Capture the cell that displays the provided text and extract its [X, Y] central coordinate. 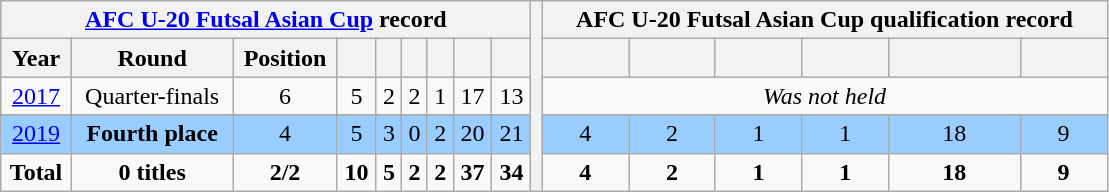
AFC U-20 Futsal Asian Cup qualification record [824, 20]
0 [415, 134]
3 [389, 134]
Quarter-finals [152, 96]
21 [512, 134]
0 titles [152, 172]
AFC U-20 Futsal Asian Cup record [266, 20]
2/2 [285, 172]
Fourth place [152, 134]
2017 [36, 96]
Total [36, 172]
37 [472, 172]
13 [512, 96]
Year [36, 58]
20 [472, 134]
6 [285, 96]
Position [285, 58]
2019 [36, 134]
17 [472, 96]
34 [512, 172]
Was not held [824, 96]
10 [356, 172]
Round [152, 58]
